Search for the cell housing the specified text and yield its (X, Y) center coordinate. 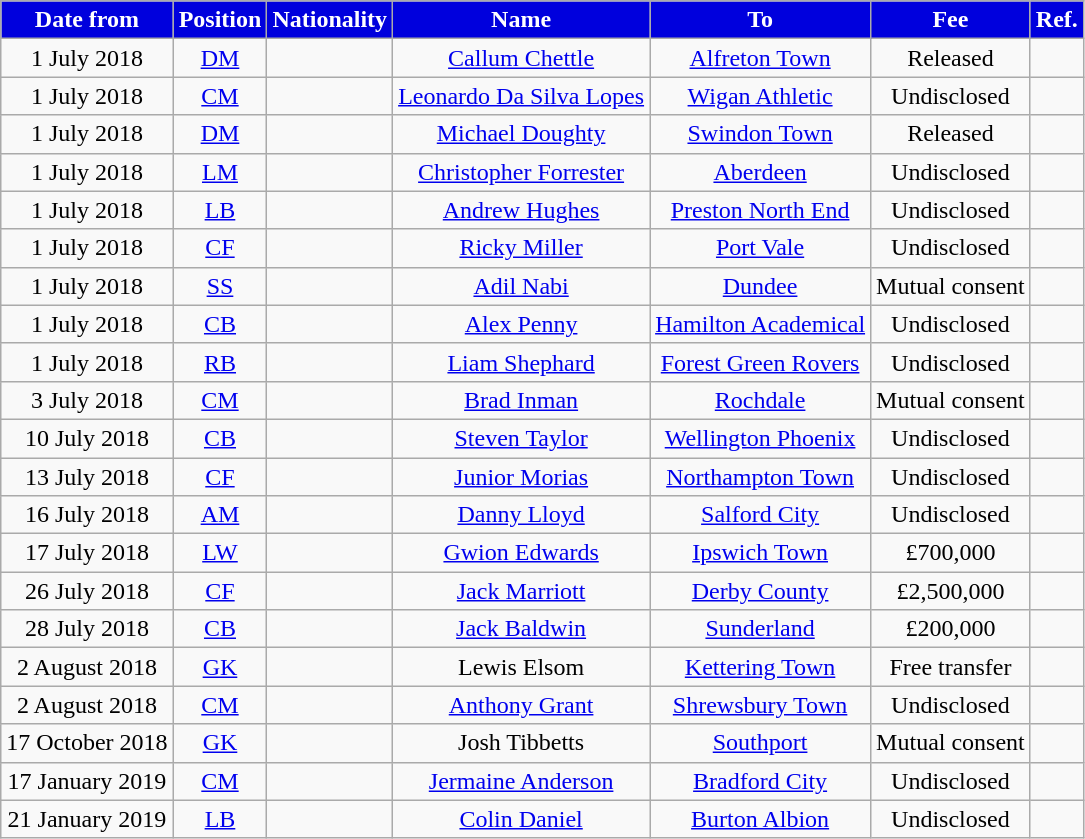
Ipswich Town (760, 553)
Junior Morias (522, 477)
Jack Baldwin (522, 629)
AM (220, 515)
Salford City (760, 515)
Alex Penny (522, 324)
Jack Marriott (522, 591)
Steven Taylor (522, 438)
10 July 2018 (87, 438)
Forest Green Rovers (760, 362)
Hamilton Academical (760, 324)
16 July 2018 (87, 515)
LW (220, 553)
Northampton Town (760, 477)
3 July 2018 (87, 400)
Christopher Forrester (522, 172)
13 July 2018 (87, 477)
Port Vale (760, 248)
Colin Daniel (522, 819)
Callum Chettle (522, 58)
To (760, 20)
Liam Shephard (522, 362)
Wigan Athletic (760, 96)
Bradford City (760, 781)
Josh Tibbetts (522, 743)
Lewis Elsom (522, 667)
Southport (760, 743)
Jermaine Anderson (522, 781)
Name (522, 20)
Andrew Hughes (522, 210)
Kettering Town (760, 667)
Shrewsbury Town (760, 705)
17 January 2019 (87, 781)
Burton Albion (760, 819)
SS (220, 286)
Gwion Edwards (522, 553)
Leonardo Da Silva Lopes (522, 96)
Derby County (760, 591)
£700,000 (951, 553)
Anthony Grant (522, 705)
Wellington Phoenix (760, 438)
Nationality (330, 20)
LM (220, 172)
Adil Nabi (522, 286)
£2,500,000 (951, 591)
Swindon Town (760, 134)
Michael Doughty (522, 134)
Preston North End (760, 210)
Aberdeen (760, 172)
21 January 2019 (87, 819)
17 July 2018 (87, 553)
RB (220, 362)
26 July 2018 (87, 591)
Dundee (760, 286)
Ref. (1056, 20)
Date from (87, 20)
28 July 2018 (87, 629)
Sunderland (760, 629)
17 October 2018 (87, 743)
Rochdale (760, 400)
Position (220, 20)
Brad Inman (522, 400)
Free transfer (951, 667)
Ricky Miller (522, 248)
Fee (951, 20)
Alfreton Town (760, 58)
Danny Lloyd (522, 515)
£200,000 (951, 629)
